Return (X, Y) of the center of cell containing provided text 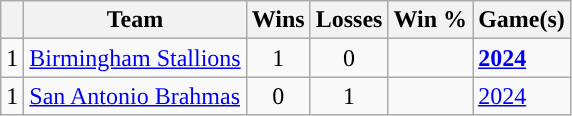
Losses (349, 20)
Win % (430, 20)
Wins (278, 20)
Game(s) (522, 20)
Birmingham Stallions (135, 58)
San Antonio Brahmas (135, 96)
Team (135, 20)
